Provide the [X, Y] coordinate of the cell's center where the given text is located.  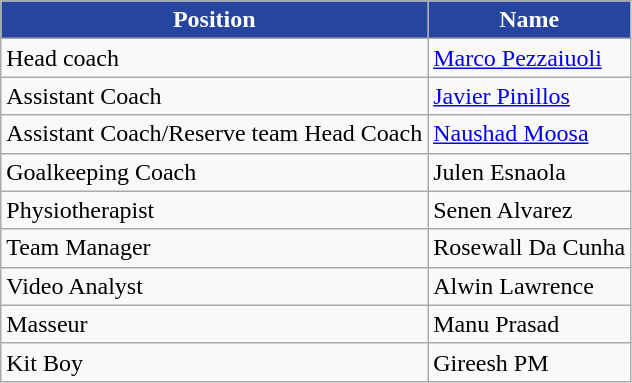
Kit Boy [214, 362]
Manu Prasad [530, 324]
Video Analyst [214, 286]
Rosewall Da Cunha [530, 248]
Gireesh PM [530, 362]
Javier Pinillos [530, 96]
Goalkeeping Coach [214, 172]
Assistant Coach [214, 96]
Masseur [214, 324]
Head coach [214, 58]
Marco Pezzaiuoli [530, 58]
Naushad Moosa [530, 134]
Senen Alvarez [530, 210]
Alwin Lawrence [530, 286]
Julen Esnaola [530, 172]
Team Manager [214, 248]
Assistant Coach/Reserve team Head Coach [214, 134]
Physiotherapist [214, 210]
Name [530, 20]
Position [214, 20]
